Locate the cell with the specified text and output its [X, Y] center coordinate. 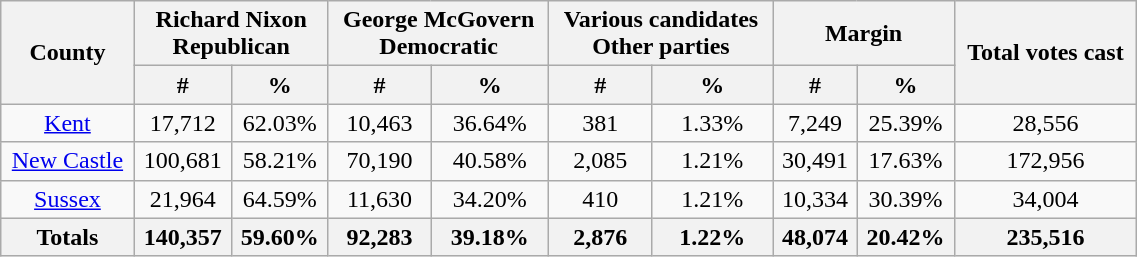
2,085 [600, 161]
28,556 [1046, 123]
County [68, 52]
34.20% [490, 199]
Kent [68, 123]
Total votes cast [1046, 52]
64.59% [280, 199]
25.39% [906, 123]
Richard NixonRepublican [231, 34]
235,516 [1046, 237]
Sussex [68, 199]
70,190 [379, 161]
59.60% [280, 237]
21,964 [182, 199]
100,681 [182, 161]
30.39% [906, 199]
20.42% [906, 237]
62.03% [280, 123]
Various candidatesOther parties [661, 34]
36.64% [490, 123]
1.22% [712, 237]
11,630 [379, 199]
17,712 [182, 123]
172,956 [1046, 161]
58.21% [280, 161]
Totals [68, 237]
92,283 [379, 237]
40.58% [490, 161]
48,074 [815, 237]
30,491 [815, 161]
39.18% [490, 237]
140,357 [182, 237]
1.33% [712, 123]
2,876 [600, 237]
7,249 [815, 123]
10,334 [815, 199]
381 [600, 123]
Margin [864, 34]
George McGovernDemocratic [438, 34]
17.63% [906, 161]
New Castle [68, 161]
410 [600, 199]
34,004 [1046, 199]
10,463 [379, 123]
